Capture the cell that displays the provided text and extract its [X, Y] central coordinate. 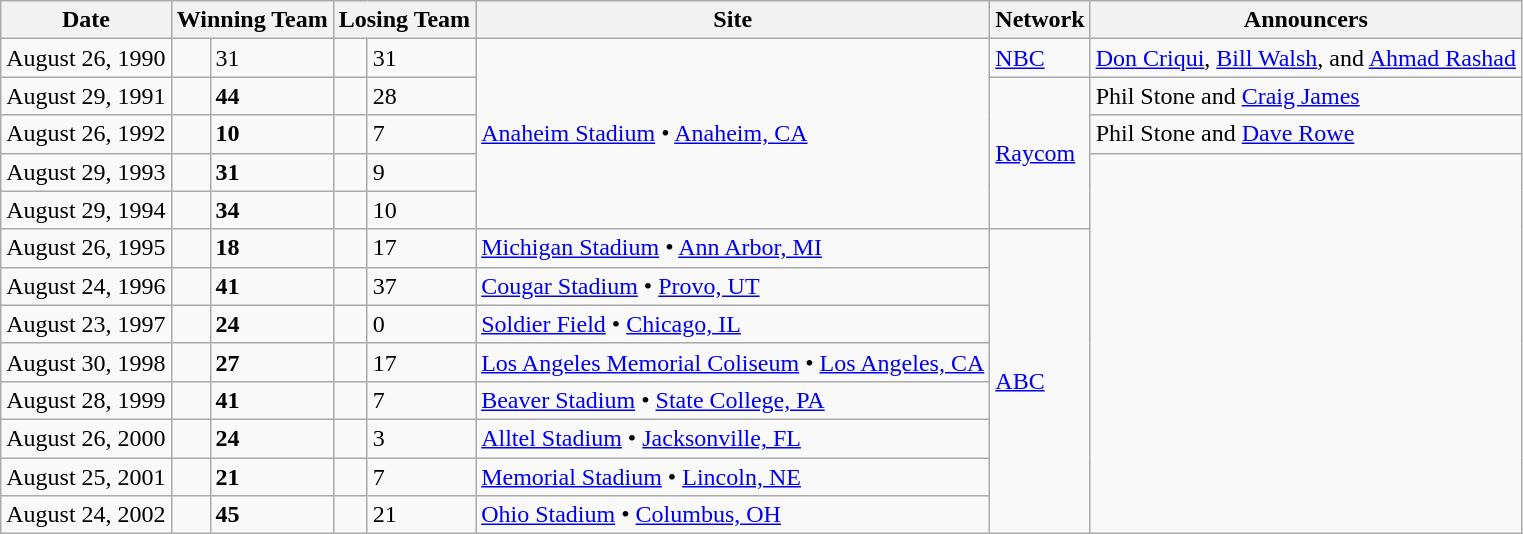
August 29, 1994 [86, 210]
37 [421, 286]
Cougar Stadium • Provo, UT [733, 286]
Michigan Stadium • Ann Arbor, MI [733, 248]
August 24, 1996 [86, 286]
August 29, 1991 [86, 96]
August 26, 1995 [86, 248]
Los Angeles Memorial Coliseum • Los Angeles, CA [733, 362]
Announcers [1306, 20]
ABC [1040, 381]
August 26, 2000 [86, 438]
August 26, 1990 [86, 58]
Anaheim Stadium • Anaheim, CA [733, 134]
August 29, 1993 [86, 172]
27 [272, 362]
Memorial Stadium • Lincoln, NE [733, 477]
August 23, 1997 [86, 324]
9 [421, 172]
NBC [1040, 58]
August 30, 1998 [86, 362]
Site [733, 20]
Soldier Field • Chicago, IL [733, 324]
45 [272, 515]
August 28, 1999 [86, 400]
Phil Stone and Craig James [1306, 96]
August 25, 2001 [86, 477]
Network [1040, 20]
Beaver Stadium • State College, PA [733, 400]
Ohio Stadium • Columbus, OH [733, 515]
3 [421, 438]
Alltel Stadium • Jacksonville, FL [733, 438]
44 [272, 96]
Raycom [1040, 153]
18 [272, 248]
Phil Stone and Dave Rowe [1306, 134]
Losing Team [404, 20]
Date [86, 20]
Don Criqui, Bill Walsh, and Ahmad Rashad [1306, 58]
34 [272, 210]
August 26, 1992 [86, 134]
Winning Team [252, 20]
28 [421, 96]
0 [421, 324]
August 24, 2002 [86, 515]
